Extract the (x, y) coordinate from the center of the cell holding the provided text.  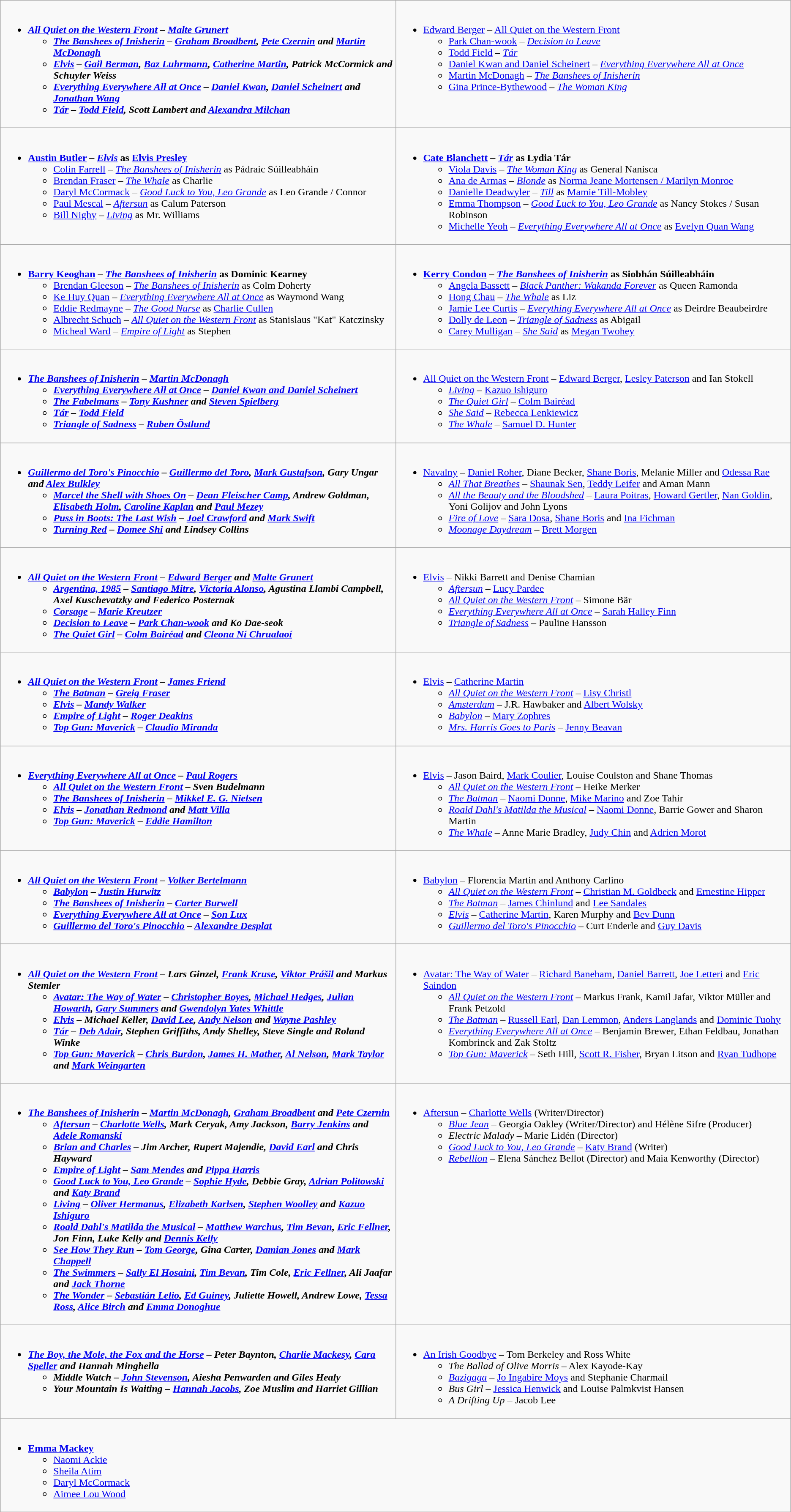
Emma MackeyNaomi AckieSheila AtimDaryl McCormackAimee Lou Wood (395, 1465)
